Search for the cell housing the specified text and yield its [X, Y] center coordinate. 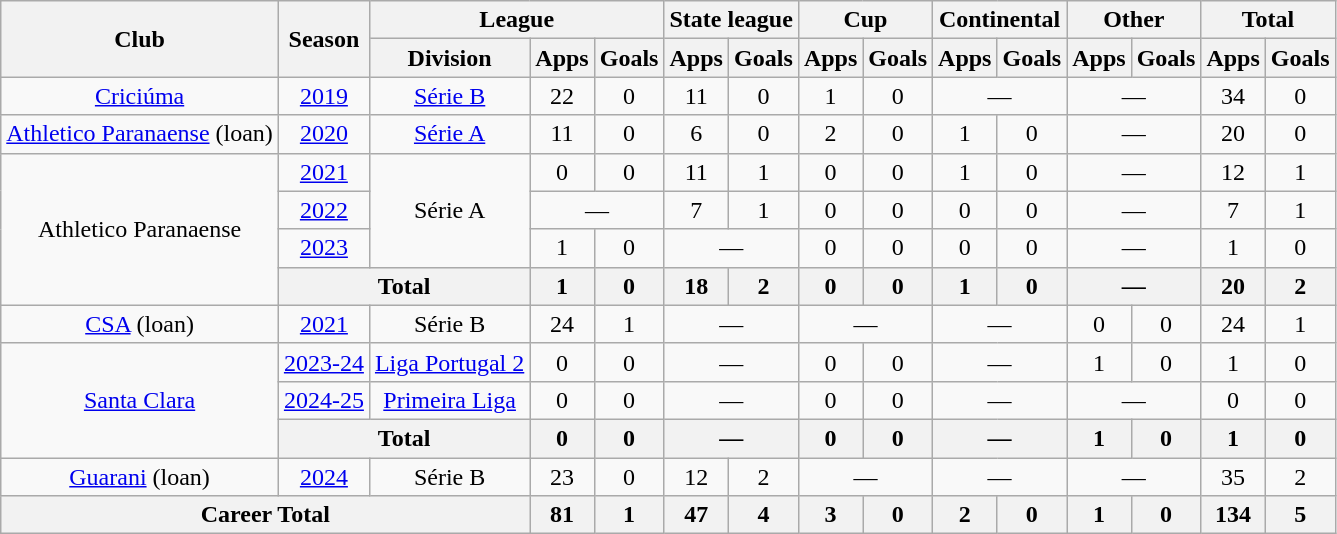
2019 [324, 96]
Criciúma [140, 96]
Division [449, 58]
Cup [865, 20]
2024 [324, 477]
2023-24 [324, 362]
4 [763, 515]
23 [562, 477]
Other [1134, 20]
22 [562, 96]
3 [830, 515]
CSA (loan) [140, 324]
2022 [324, 210]
Club [140, 39]
2020 [324, 134]
Santa Clara [140, 400]
Guarani (loan) [140, 477]
81 [562, 515]
5 [1300, 515]
Season [324, 39]
34 [1233, 96]
47 [696, 515]
18 [696, 286]
35 [1233, 477]
Athletico Paranaense [140, 229]
2024-25 [324, 400]
State league [731, 20]
League [516, 20]
2023 [324, 248]
Liga Portugal 2 [449, 362]
Continental [1000, 20]
Athletico Paranaense (loan) [140, 134]
Primeira Liga [449, 400]
Career Total [266, 515]
6 [696, 134]
134 [1233, 515]
